Provide the [x, y] coordinate of the cell's center where the given text is located.  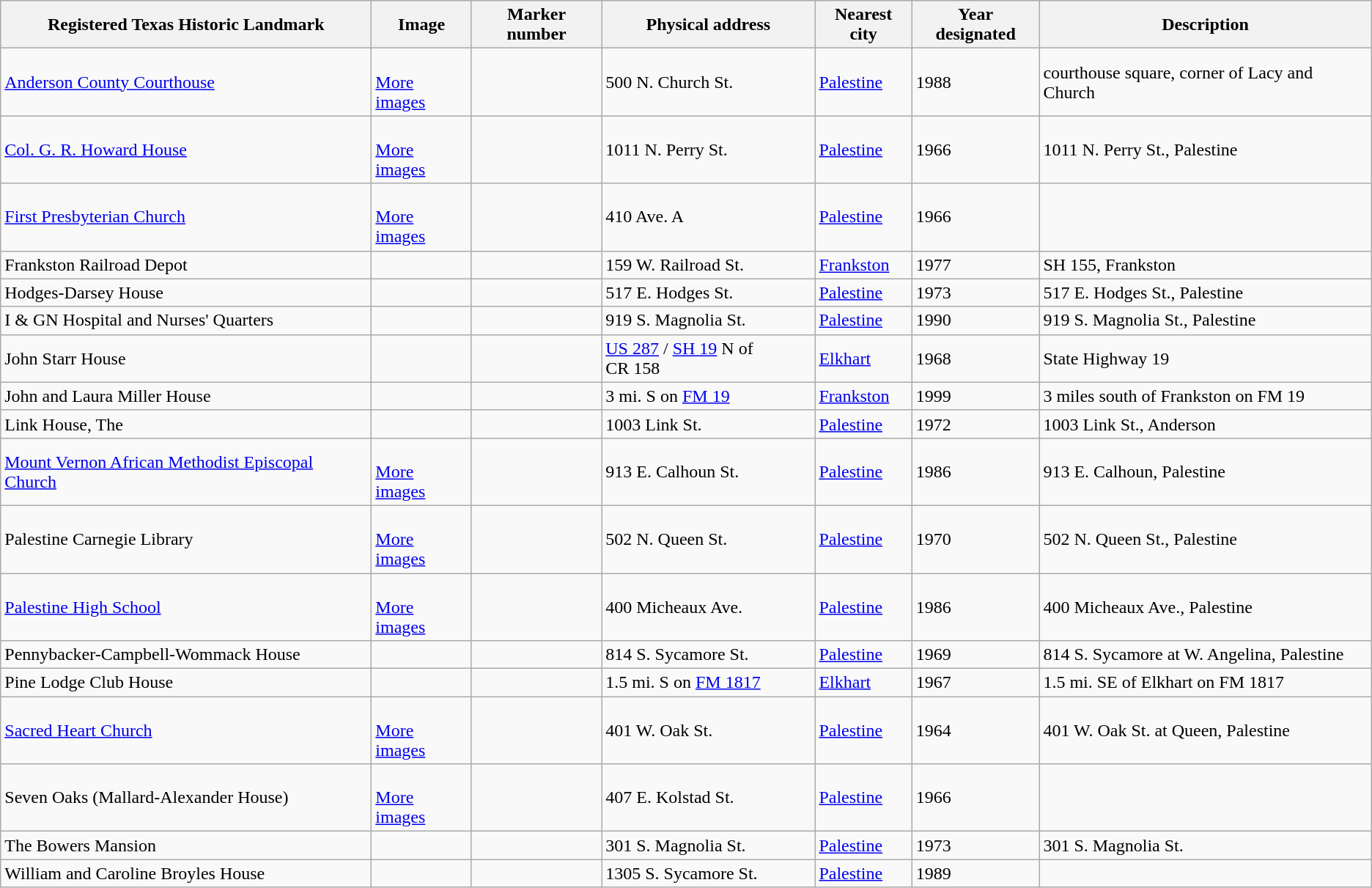
Frankston Railroad Depot [186, 265]
Mount Vernon African Methodist Episcopal Church [186, 471]
Hodges-Darsey House [186, 293]
400 Micheaux Ave., Palestine [1205, 607]
401 W. Oak St. [708, 730]
1968 [975, 358]
Anderson County Courthouse [186, 82]
Link House, The [186, 424]
Marker number [536, 25]
Nearest city [863, 25]
407 E. Kolstad St. [708, 798]
1988 [975, 82]
1970 [975, 539]
John and Laura Miller House [186, 396]
State Highway 19 [1205, 358]
3 mi. S on FM 19 [708, 396]
The Bowers Mansion [186, 845]
US 287 / SH 19 N of CR 158 [708, 358]
517 E. Hodges St. [708, 293]
I & GN Hospital and Nurses' Quarters [186, 320]
814 S. Sycamore at W. Angelina, Palestine [1205, 655]
919 S. Magnolia St. [708, 320]
Seven Oaks (Mallard-Alexander House) [186, 798]
1003 Link St., Anderson [1205, 424]
159 W. Railroad St. [708, 265]
1977 [975, 265]
401 W. Oak St. at Queen, Palestine [1205, 730]
1011 N. Perry St., Palestine [1205, 150]
500 N. Church St. [708, 82]
Pine Lodge Club House [186, 683]
1011 N. Perry St. [708, 150]
410 Ave. A [708, 217]
1999 [975, 396]
Registered Texas Historic Landmark [186, 25]
1967 [975, 683]
Image [422, 25]
Palestine Carnegie Library [186, 539]
913 E. Calhoun St. [708, 471]
John Starr House [186, 358]
Sacred Heart Church [186, 730]
814 S. Sycamore St. [708, 655]
3 miles south of Frankston on FM 19 [1205, 396]
Pennybacker-Campbell-Wommack House [186, 655]
Description [1205, 25]
919 S. Magnolia St., Palestine [1205, 320]
Physical address [708, 25]
William and Caroline Broyles House [186, 873]
courthouse square, corner of Lacy and Church [1205, 82]
1.5 mi. S on FM 1817 [708, 683]
1.5 mi. SE of Elkhart on FM 1817 [1205, 683]
1972 [975, 424]
502 N. Queen St. [708, 539]
1305 S. Sycamore St. [708, 873]
SH 155, Frankston [1205, 265]
Palestine High School [186, 607]
Col. G. R. Howard House [186, 150]
1989 [975, 873]
502 N. Queen St., Palestine [1205, 539]
Year designated [975, 25]
1969 [975, 655]
1003 Link St. [708, 424]
1964 [975, 730]
400 Micheaux Ave. [708, 607]
First Presbyterian Church [186, 217]
913 E. Calhoun, Palestine [1205, 471]
1990 [975, 320]
517 E. Hodges St., Palestine [1205, 293]
